Search for the cell housing the specified text and yield its [X, Y] center coordinate. 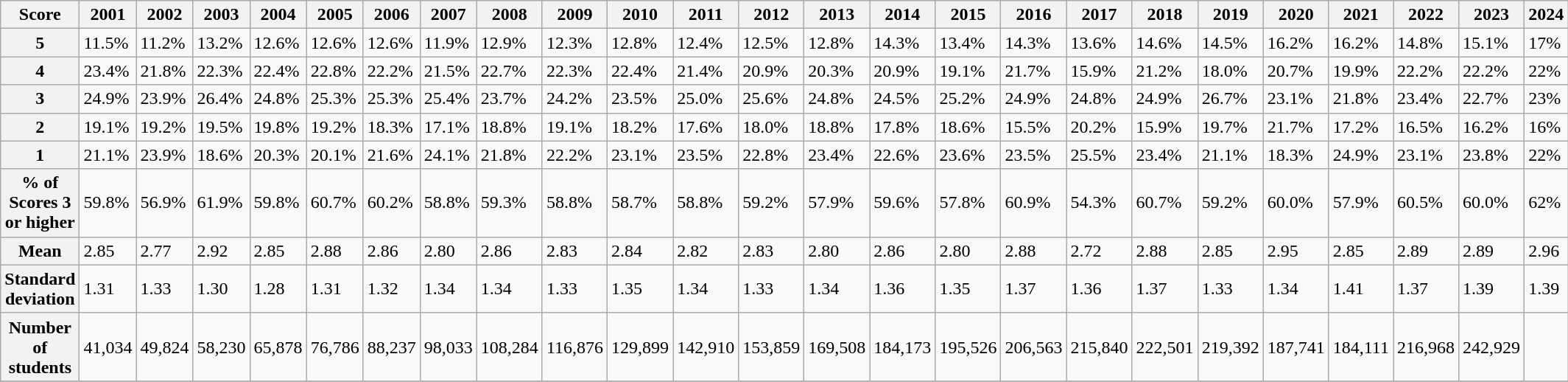
2016 [1034, 15]
169,508 [837, 347]
19.5% [221, 127]
1.32 [392, 289]
26.4% [221, 99]
24.1% [448, 155]
2.77 [165, 251]
12.5% [772, 43]
206,563 [1034, 347]
1.30 [221, 289]
4 [40, 71]
12.4% [706, 43]
108,284 [510, 347]
20.7% [1296, 71]
76,786 [334, 347]
16.5% [1426, 127]
222,501 [1165, 347]
58.7% [641, 203]
2005 [334, 15]
25.2% [968, 99]
23.7% [510, 99]
2.84 [641, 251]
216,968 [1426, 347]
5 [40, 43]
21.6% [392, 155]
2024 [1547, 15]
17.1% [448, 127]
41,034 [108, 347]
242,929 [1492, 347]
2022 [1426, 15]
Standard deviation [40, 289]
2003 [221, 15]
57.8% [968, 203]
2010 [641, 15]
11.5% [108, 43]
25.4% [448, 99]
2.82 [706, 251]
23% [1547, 99]
56.9% [165, 203]
60.5% [1426, 203]
2014 [903, 15]
59.6% [903, 203]
21.2% [1165, 71]
25.6% [772, 99]
195,526 [968, 347]
25.0% [706, 99]
2008 [510, 15]
2001 [108, 15]
2006 [392, 15]
59.3% [510, 203]
Mean [40, 251]
19.8% [278, 127]
20.2% [1099, 127]
60.2% [392, 203]
19.7% [1230, 127]
58,230 [221, 347]
184,111 [1361, 347]
12.3% [574, 43]
60.9% [1034, 203]
14.6% [1165, 43]
2.92 [221, 251]
18.2% [641, 127]
17.6% [706, 127]
2011 [706, 15]
Number of students [40, 347]
2.95 [1296, 251]
116,876 [574, 347]
49,824 [165, 347]
219,392 [1230, 347]
1.28 [278, 289]
1 [40, 155]
22.6% [903, 155]
15.1% [1492, 43]
21.5% [448, 71]
2007 [448, 15]
2002 [165, 15]
20.1% [334, 155]
2021 [1361, 15]
184,173 [903, 347]
17% [1547, 43]
13.6% [1099, 43]
24.5% [903, 99]
2004 [278, 15]
215,840 [1099, 347]
187,741 [1296, 347]
2015 [968, 15]
25.5% [1099, 155]
54.3% [1099, 203]
2013 [837, 15]
23.6% [968, 155]
17.8% [903, 127]
142,910 [706, 347]
24.2% [574, 99]
26.7% [1230, 99]
Score [40, 15]
2.72 [1099, 251]
62% [1547, 203]
11.9% [448, 43]
14.8% [1426, 43]
21.4% [706, 71]
61.9% [221, 203]
2023 [1492, 15]
2.96 [1547, 251]
12.9% [510, 43]
23.8% [1492, 155]
19.9% [1361, 71]
2020 [1296, 15]
13.4% [968, 43]
153,859 [772, 347]
129,899 [641, 347]
1.41 [1361, 289]
2019 [1230, 15]
2012 [772, 15]
88,237 [392, 347]
65,878 [278, 347]
13.2% [221, 43]
2 [40, 127]
3 [40, 99]
16% [1547, 127]
2009 [574, 15]
% of Scores 3 or higher [40, 203]
11.2% [165, 43]
14.5% [1230, 43]
98,033 [448, 347]
17.2% [1361, 127]
2018 [1165, 15]
15.5% [1034, 127]
2017 [1099, 15]
